For the text-containing cell, return its midpoint in (x, y) coordinate format. 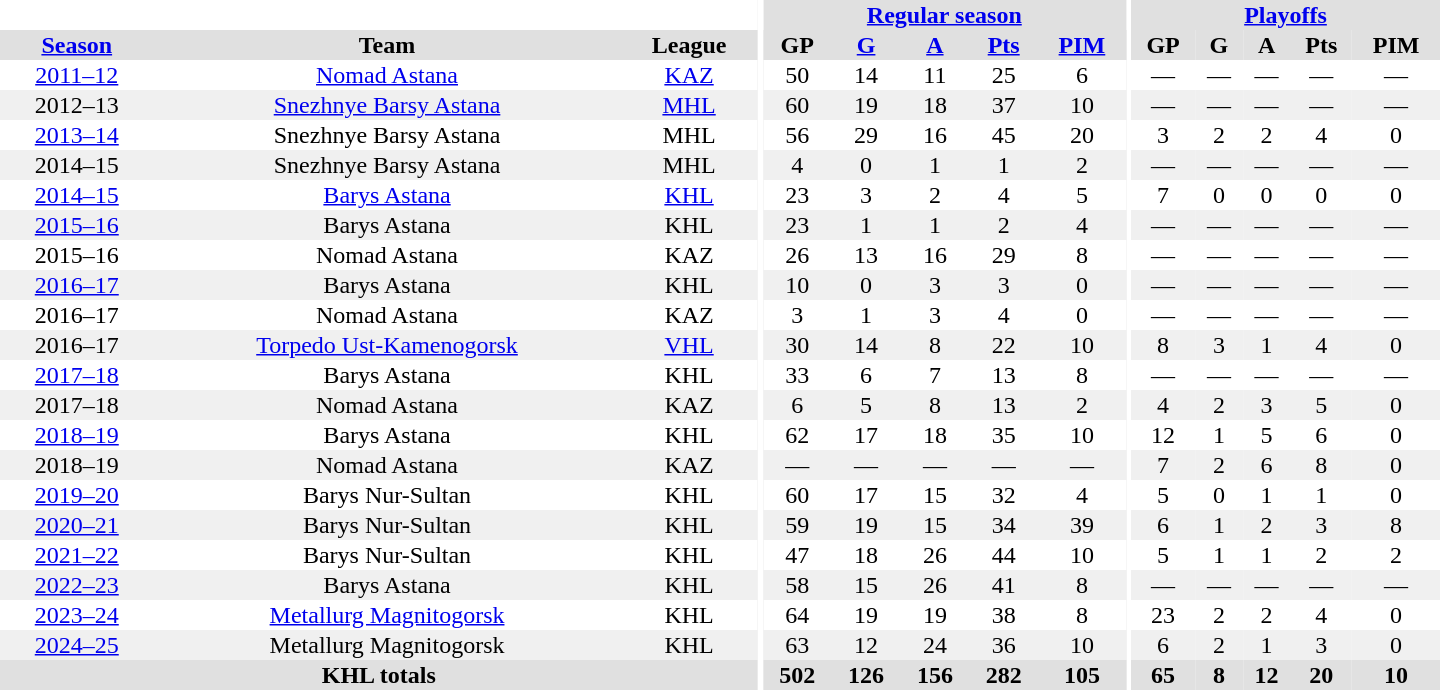
63 (798, 645)
44 (1004, 555)
Team (388, 45)
65 (1163, 675)
League (690, 45)
41 (1004, 585)
Regular season (944, 15)
64 (798, 615)
25 (1004, 75)
47 (798, 555)
50 (798, 75)
22 (1004, 345)
2022–23 (77, 585)
2024–25 (77, 645)
156 (934, 675)
282 (1004, 675)
45 (1004, 135)
39 (1082, 525)
VHL (690, 345)
59 (798, 525)
30 (798, 345)
24 (934, 645)
32 (1004, 495)
KHL totals (379, 675)
56 (798, 135)
35 (1004, 435)
2012–13 (77, 105)
58 (798, 585)
34 (1004, 525)
38 (1004, 615)
Season (77, 45)
2020–21 (77, 525)
126 (866, 675)
62 (798, 435)
2013–14 (77, 135)
502 (798, 675)
11 (934, 75)
36 (1004, 645)
37 (1004, 105)
2011–12 (77, 75)
Torpedo Ust-Kamenogorsk (388, 345)
2021–22 (77, 555)
2019–20 (77, 495)
2023–24 (77, 615)
105 (1082, 675)
33 (798, 375)
Playoffs (1286, 15)
